Pinpoint the cell where the given text exists, returning its [x, y] midpoint coordinate. 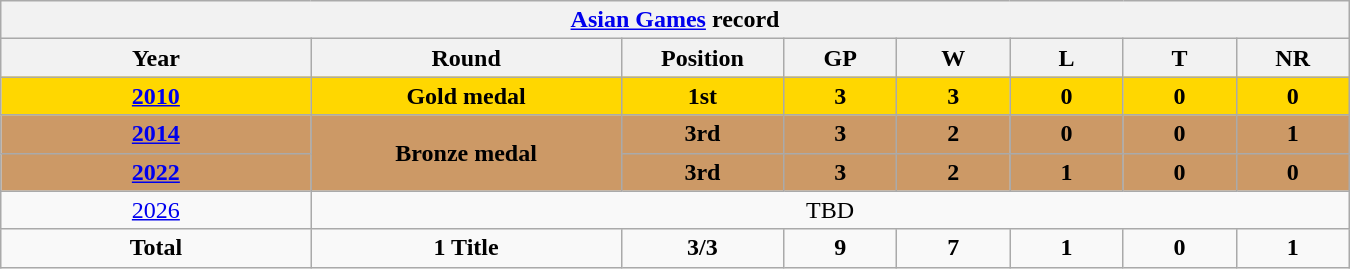
Year [156, 58]
2026 [156, 210]
9 [840, 248]
Total [156, 248]
TBD [830, 210]
Position [702, 58]
NR [1292, 58]
Round [466, 58]
T [1180, 58]
Asian Games record [675, 20]
2010 [156, 96]
Gold medal [466, 96]
1st [702, 96]
2014 [156, 134]
7 [954, 248]
L [1066, 58]
3/3 [702, 248]
1 Title [466, 248]
Bronze medal [466, 153]
GP [840, 58]
W [954, 58]
2022 [156, 172]
